Provide the (x, y) coordinate of the cell's center where the given text is located.  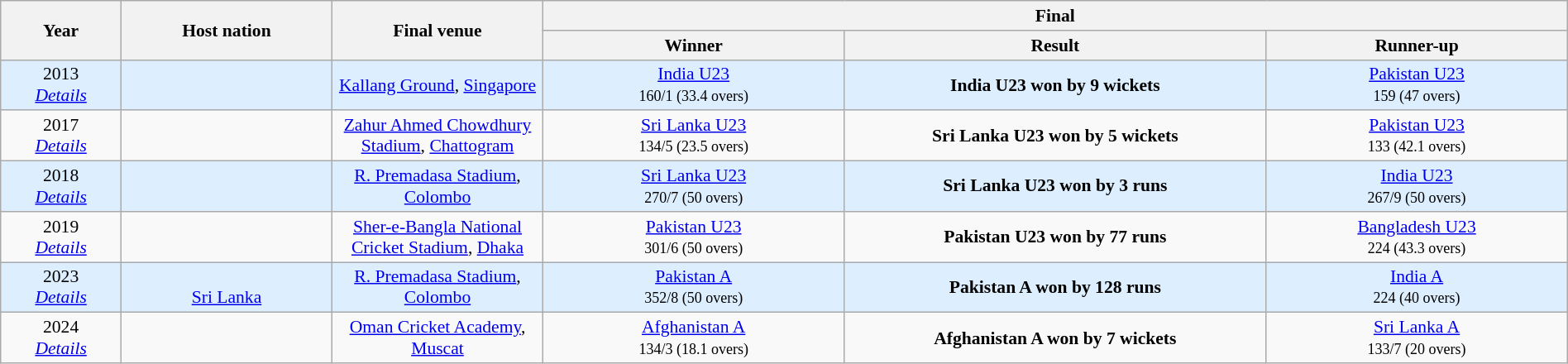
2024 Details (61, 338)
Afghanistan A134/3 (18.1 overs) (694, 338)
India A224 (40 overs) (1417, 288)
Kallang Ground, Singapore (437, 84)
Final venue (437, 30)
Oman Cricket Academy, Muscat (437, 338)
India U23160/1 (33.4 overs) (694, 84)
Year (61, 30)
Bangladesh U23224 (43.3 overs) (1417, 237)
India U23 won by 9 wickets (1055, 84)
Sher-e-Bangla National Cricket Stadium, Dhaka (437, 237)
2017 Details (61, 136)
Pakistan U23159 (47 overs) (1417, 84)
2013 Details (61, 84)
India U23267/9 (50 overs) (1417, 187)
Pakistan A352/8 (50 overs) (694, 288)
Pakistan U23 won by 77 runs (1055, 237)
Sri Lanka U23 won by 3 runs (1055, 187)
2023 Details (61, 288)
Sri Lanka U23134/5 (23.5 overs) (694, 136)
2019 Details (61, 237)
Sri Lanka U23270/7 (50 overs) (694, 187)
Sri Lanka (227, 288)
Winner (694, 45)
Host nation (227, 30)
Pakistan U23133 (42.1 overs) (1417, 136)
Runner-up (1417, 45)
Result (1055, 45)
2018 Details (61, 187)
Zahur Ahmed Chowdhury Stadium, Chattogram (437, 136)
Sri Lanka A133/7 (20 overs) (1417, 338)
Pakistan A won by 128 runs (1055, 288)
Afghanistan A won by 7 wickets (1055, 338)
Pakistan U23301/6 (50 overs) (694, 237)
Final (1055, 16)
Sri Lanka U23 won by 5 wickets (1055, 136)
